Detect which cell encompasses the target text, then output its [X, Y] center coordinate. 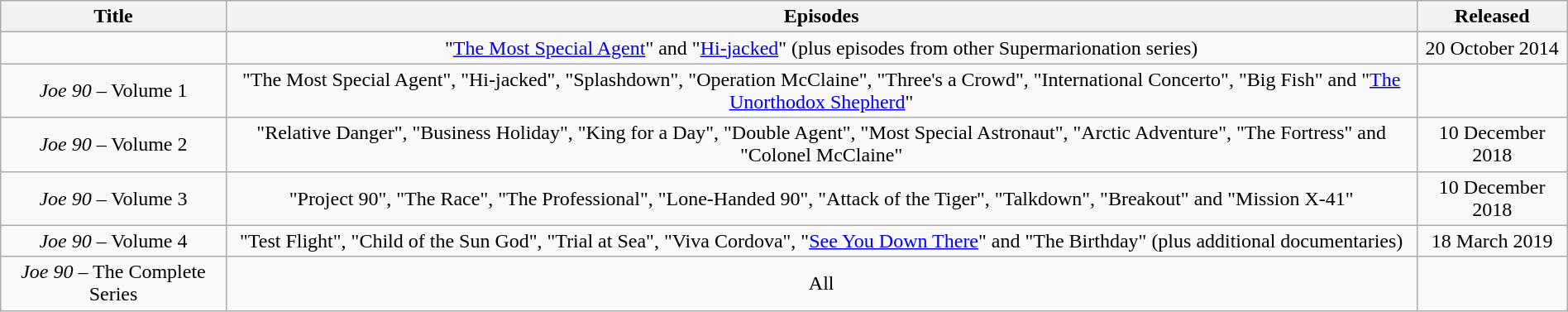
Joe 90 – Volume 3 [113, 199]
Released [1492, 17]
"The Most Special Agent" and "Hi-jacked" (plus episodes from other Supermarionation series) [821, 48]
Joe 90 – Volume 1 [113, 91]
Joe 90 – The Complete Series [113, 283]
Joe 90 – Volume 2 [113, 144]
"Project 90", "The Race", "The Professional", "Lone-Handed 90", "Attack of the Tiger", "Talkdown", "Breakout" and "Mission X-41" [821, 199]
All [821, 283]
Joe 90 – Volume 4 [113, 241]
"Test Flight", "Child of the Sun God", "Trial at Sea", "Viva Cordova", "See You Down There" and "The Birthday" (plus additional documentaries) [821, 241]
20 October 2014 [1492, 48]
Episodes [821, 17]
Title [113, 17]
18 March 2019 [1492, 241]
